Output the (x, y) coordinate of the center of the cell containing the given text.  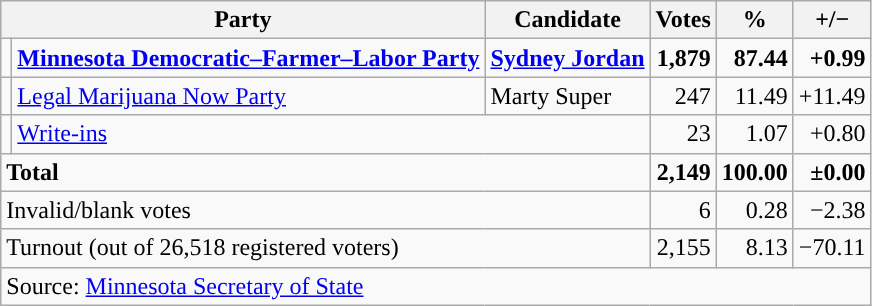
Total (326, 172)
8.13 (754, 248)
+0.80 (832, 134)
−2.38 (832, 210)
23 (683, 134)
1.07 (754, 134)
6 (683, 210)
+0.99 (832, 58)
Party (243, 20)
87.44 (754, 58)
Votes (683, 20)
Write-ins (331, 134)
2,149 (683, 172)
100.00 (754, 172)
Turnout (out of 26,518 registered voters) (326, 248)
11.49 (754, 96)
Sydney Jordan (568, 58)
% (754, 20)
+11.49 (832, 96)
2,155 (683, 248)
0.28 (754, 210)
Marty Super (568, 96)
Legal Marijuana Now Party (248, 96)
−70.11 (832, 248)
Invalid/blank votes (326, 210)
Minnesota Democratic–Farmer–Labor Party (248, 58)
1,879 (683, 58)
±0.00 (832, 172)
Candidate (568, 20)
Source: Minnesota Secretary of State (436, 286)
+/− (832, 20)
247 (683, 96)
